Determine the (X, Y) coordinate at the center of the cell enclosing the given text.  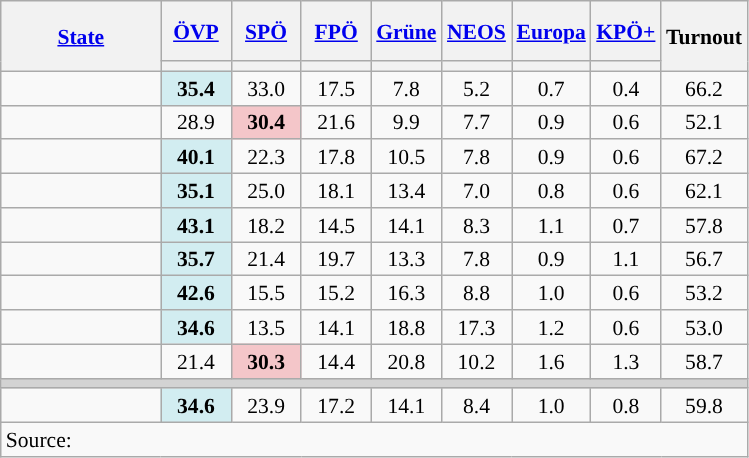
30.4 (266, 122)
10.2 (476, 361)
7.7 (476, 122)
66.2 (704, 88)
17.8 (336, 157)
9.9 (406, 122)
42.6 (196, 293)
7.0 (476, 191)
Source: (374, 440)
Europa (552, 31)
30.3 (266, 361)
14.5 (336, 225)
10.5 (406, 157)
0.4 (626, 88)
52.1 (704, 122)
15.2 (336, 293)
13.3 (406, 259)
13.5 (266, 327)
18.2 (266, 225)
8.4 (476, 406)
19.7 (336, 259)
28.9 (196, 122)
23.9 (266, 406)
1.2 (552, 327)
20.8 (406, 361)
35.1 (196, 191)
67.2 (704, 157)
59.8 (704, 406)
18.1 (336, 191)
58.7 (704, 361)
ÖVP (196, 31)
8.3 (476, 225)
14.4 (336, 361)
17.3 (476, 327)
17.2 (336, 406)
56.7 (704, 259)
21.6 (336, 122)
8.8 (476, 293)
Turnout (704, 36)
35.7 (196, 259)
State (81, 36)
Grüne (406, 31)
FPÖ (336, 31)
53.2 (704, 293)
15.5 (266, 293)
18.8 (406, 327)
25.0 (266, 191)
17.5 (336, 88)
33.0 (266, 88)
40.1 (196, 157)
5.2 (476, 88)
KPÖ+ (626, 31)
43.1 (196, 225)
SPÖ (266, 31)
62.1 (704, 191)
53.0 (704, 327)
22.3 (266, 157)
35.4 (196, 88)
NEOS (476, 31)
1.3 (626, 361)
16.3 (406, 293)
57.8 (704, 225)
13.4 (406, 191)
1.6 (552, 361)
